Scan for the cell matching the given text and deliver its [x, y] coordinate at center. 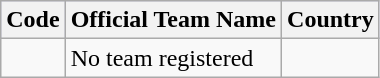
Country [331, 20]
Code [33, 20]
Official Team Name [173, 20]
No team registered [173, 58]
